Return [X, Y] of the center of cell containing provided text 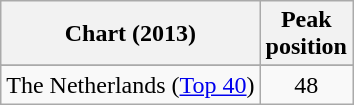
Chart (2013) [130, 34]
The Netherlands (Top 40) [130, 85]
48 [306, 85]
Peakposition [306, 34]
